Locate the cell with the specified text and output its [x, y] center coordinate. 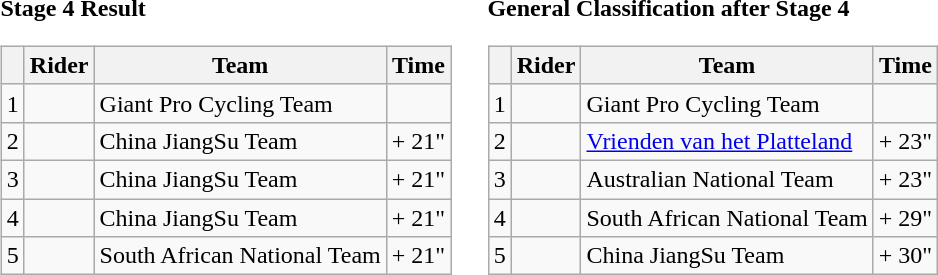
Vrienden van het Platteland [727, 141]
Australian National Team [727, 179]
+ 29" [905, 217]
+ 30" [905, 256]
